Extract the [x, y] coordinate from the center of the cell holding the provided text.  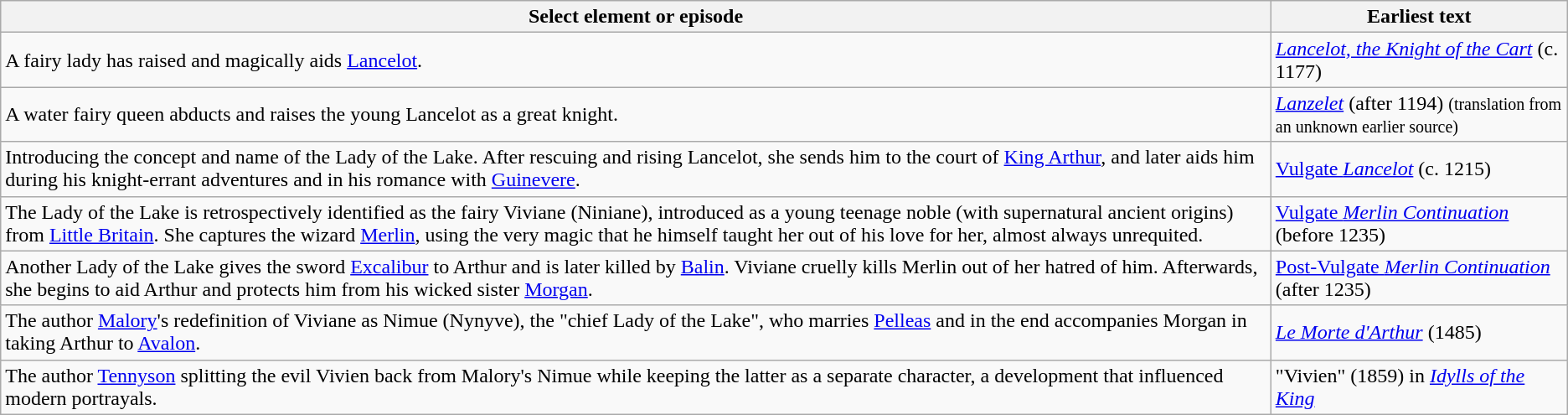
Earliest text [1419, 17]
Vulgate Lancelot (c. 1215) [1419, 169]
"Vivien" (1859) in Idylls of the King [1419, 387]
Lanzelet (after 1194) (translation from an unknown earlier source) [1419, 114]
Le Morte d'Arthur (1485) [1419, 332]
Lancelot, the Knight of the Cart (c. 1177) [1419, 60]
Post-Vulgate Merlin Continuation (after 1235) [1419, 278]
A fairy lady has raised and magically aids Lancelot. [637, 60]
Select element or episode [637, 17]
Vulgate Merlin Continuation (before 1235) [1419, 223]
A water fairy queen abducts and raises the young Lancelot as a great knight. [637, 114]
